Capture the cell that displays the provided text and extract its [x, y] central coordinate. 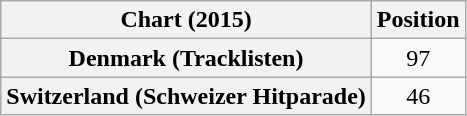
46 [418, 96]
97 [418, 58]
Switzerland (Schweizer Hitparade) [186, 96]
Position [418, 20]
Chart (2015) [186, 20]
Denmark (Tracklisten) [186, 58]
